For the text-containing cell, return its midpoint in [X, Y] coordinate format. 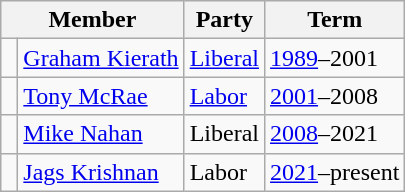
2021–present [335, 172]
Tony McRae [101, 96]
Mike Nahan [101, 134]
Jags Krishnan [101, 172]
2001–2008 [335, 96]
1989–2001 [335, 58]
Term [335, 20]
Party [224, 20]
Member [92, 20]
Graham Kierath [101, 58]
2008–2021 [335, 134]
